Return the [x, y] coordinate for the center point of the cell that contains the specified text.  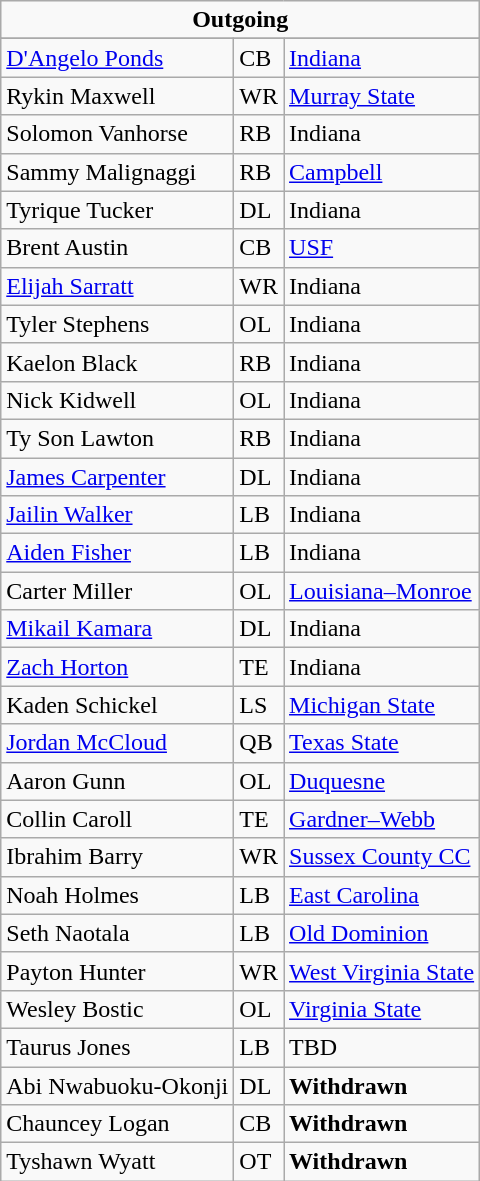
D'Angelo Ponds [118, 58]
Payton Hunter [118, 971]
Outgoing [240, 20]
Elijah Sarratt [118, 286]
East Carolina [382, 895]
LS [259, 705]
Seth Naotala [118, 933]
West Virginia State [382, 971]
Old Dominion [382, 933]
Noah Holmes [118, 895]
Brent Austin [118, 248]
Campbell [382, 172]
Aaron Gunn [118, 781]
Tyler Stephens [118, 324]
Collin Caroll [118, 819]
Sammy Malignaggi [118, 172]
Duquesne [382, 781]
Jordan McCloud [118, 743]
Jailin Walker [118, 515]
Wesley Bostic [118, 1009]
Tyrique Tucker [118, 210]
Aiden Fisher [118, 553]
Virginia State [382, 1009]
TBD [382, 1047]
Zach Horton [118, 667]
Solomon Vanhorse [118, 134]
Tyshawn Wyatt [118, 1162]
Taurus Jones [118, 1047]
Louisiana–Monroe [382, 591]
Abi Nwabuoku-Okonji [118, 1085]
Chauncey Logan [118, 1124]
Carter Miller [118, 591]
Rykin Maxwell [118, 96]
Kaden Schickel [118, 705]
Sussex County CC [382, 857]
Murray State [382, 96]
Gardner–Webb [382, 819]
Texas State [382, 743]
QB [259, 743]
James Carpenter [118, 477]
Ibrahim Barry [118, 857]
USF [382, 248]
Ty Son Lawton [118, 438]
Nick Kidwell [118, 400]
Michigan State [382, 705]
Kaelon Black [118, 362]
OT [259, 1162]
Mikail Kamara [118, 629]
